Extract the [x, y] coordinate from the center of the cell holding the provided text.  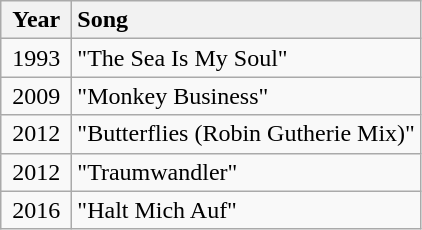
"Butterflies (Robin Gutherie Mix)" [246, 134]
"The Sea Is My Soul" [246, 58]
1993 [36, 58]
2016 [36, 210]
2009 [36, 96]
"Monkey Business" [246, 96]
"Halt Mich Auf" [246, 210]
Year [36, 20]
Song [246, 20]
"Traumwandler" [246, 172]
